From the cell containing the given text, extract its center point as (x, y) coordinate. 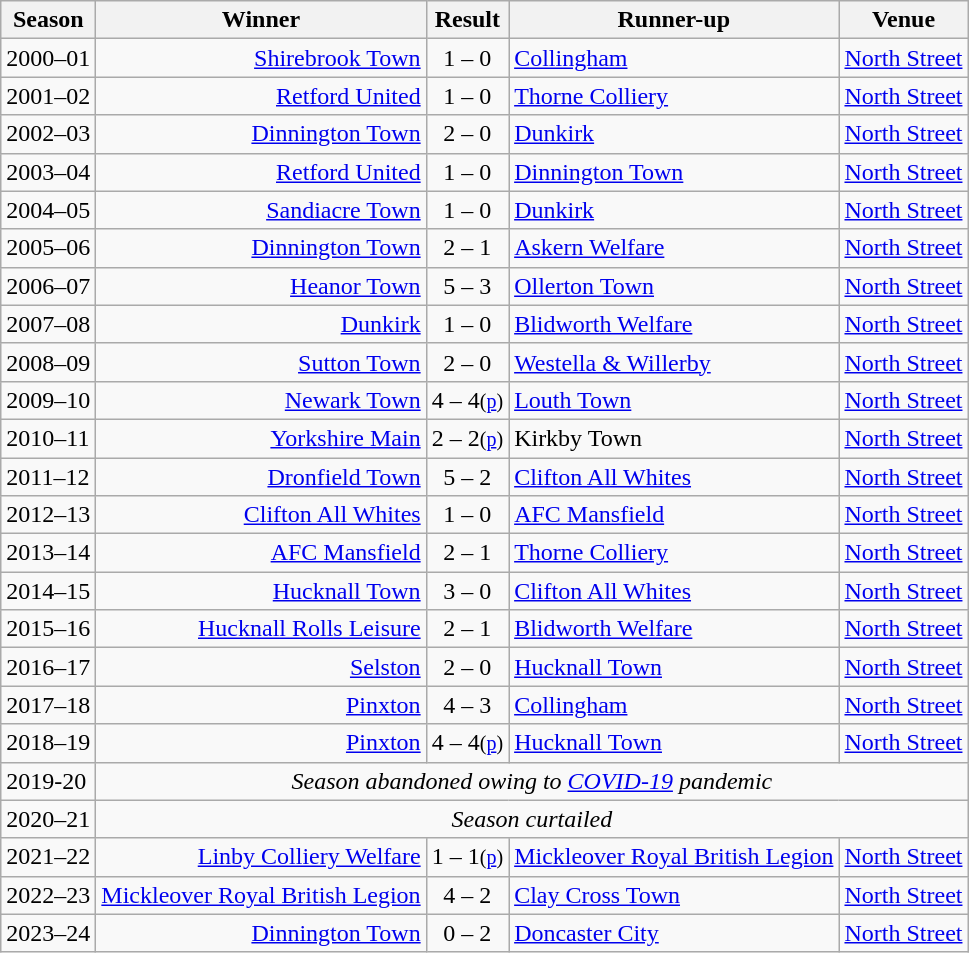
2001–02 (48, 96)
2000–01 (48, 58)
Yorkshire Main (261, 438)
Selston (261, 667)
Hucknall Rolls Leisure (261, 629)
1 – 1(p) (467, 857)
Ollerton Town (674, 286)
2007–08 (48, 324)
Askern Welfare (674, 248)
4 – 3 (467, 705)
2009–10 (48, 400)
Result (467, 20)
5 – 2 (467, 477)
Newark Town (261, 400)
Runner-up (674, 20)
0 – 2 (467, 933)
Shirebrook Town (261, 58)
Sandiacre Town (261, 210)
Season abandoned owing to COVID-19 pandemic (532, 781)
2006–07 (48, 286)
Heanor Town (261, 286)
4 – 2 (467, 895)
2002–03 (48, 134)
2020–21 (48, 819)
Westella & Willerby (674, 362)
3 – 0 (467, 591)
Venue (904, 20)
2008–09 (48, 362)
2022–23 (48, 895)
2010–11 (48, 438)
2011–12 (48, 477)
2013–14 (48, 553)
2014–15 (48, 591)
Clay Cross Town (674, 895)
Linby Colliery Welfare (261, 857)
2005–06 (48, 248)
Dronfield Town (261, 477)
2004–05 (48, 210)
Doncaster City (674, 933)
2021–22 (48, 857)
2018–19 (48, 743)
2017–18 (48, 705)
2003–04 (48, 172)
Kirkby Town (674, 438)
2016–17 (48, 667)
5 – 3 (467, 286)
2023–24 (48, 933)
Winner (261, 20)
2 – 2(p) (467, 438)
Louth Town (674, 400)
Sutton Town (261, 362)
2019-20 (48, 781)
Season (48, 20)
Season curtailed (532, 819)
2015–16 (48, 629)
2012–13 (48, 515)
